For the text-containing cell, return its midpoint in [X, Y] coordinate format. 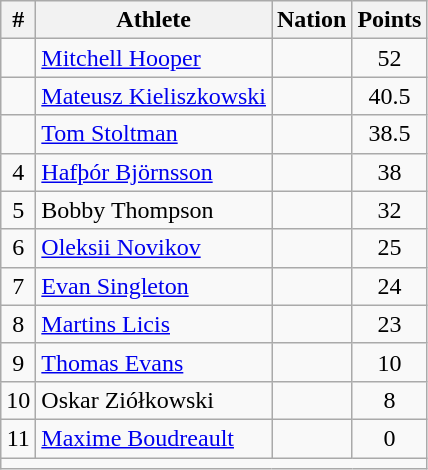
6 [18, 248]
# [18, 20]
11 [18, 438]
23 [390, 324]
4 [18, 172]
7 [18, 286]
38 [390, 172]
24 [390, 286]
38.5 [390, 134]
Points [390, 20]
Evan Singleton [154, 286]
Athlete [154, 20]
Oleksii Novikov [154, 248]
Oskar Ziółkowski [154, 400]
0 [390, 438]
25 [390, 248]
Hafþór Björnsson [154, 172]
Mitchell Hooper [154, 58]
Nation [312, 20]
32 [390, 210]
Mateusz Kieliszkowski [154, 96]
Maxime Boudreault [154, 438]
Tom Stoltman [154, 134]
5 [18, 210]
52 [390, 58]
Thomas Evans [154, 362]
9 [18, 362]
40.5 [390, 96]
Bobby Thompson [154, 210]
Martins Licis [154, 324]
